Return the [x, y] coordinate for the center point of the cell that contains the specified text.  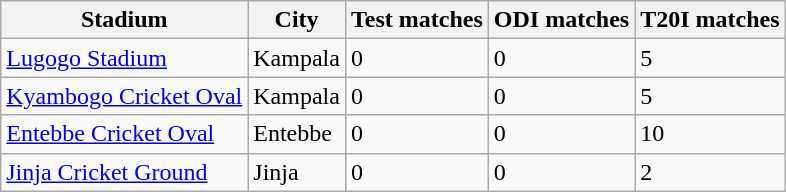
Stadium [124, 20]
Jinja [297, 172]
ODI matches [561, 20]
T20I matches [710, 20]
Entebbe Cricket Oval [124, 134]
2 [710, 172]
Jinja Cricket Ground [124, 172]
Kyambogo Cricket Oval [124, 96]
Lugogo Stadium [124, 58]
Entebbe [297, 134]
City [297, 20]
Test matches [416, 20]
10 [710, 134]
